Return the (X, Y) coordinate for the center point of the cell that contains the specified text.  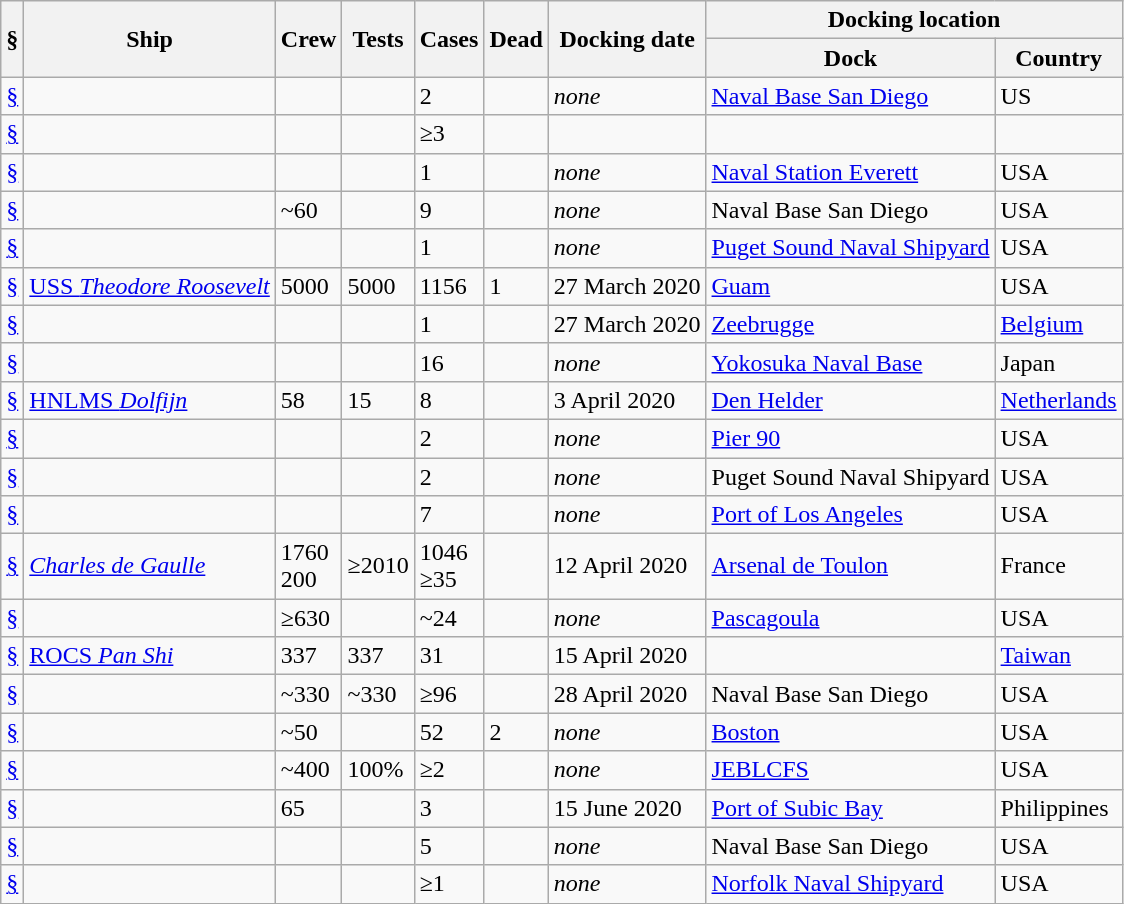
Boston (850, 732)
Zeebrugge (850, 324)
Netherlands (1058, 400)
Japan (1058, 362)
Docking date (627, 39)
JEBLCFS (850, 770)
Tests (378, 39)
≥2010 (378, 566)
16 (449, 362)
Naval Station Everett (850, 172)
15 April 2020 (627, 656)
USS Theodore Roosevelt (150, 286)
1046≥35 (449, 566)
~60 (308, 210)
HNLMS Dolfijn (150, 400)
7 (449, 515)
8 (449, 400)
~24 (449, 618)
≥3 (449, 134)
Philippines (1058, 808)
Port of Subic Bay (850, 808)
Charles de Gaulle (150, 566)
Ship (150, 39)
Den Helder (850, 400)
~400 (308, 770)
≥630 (308, 618)
15 June 2020 (627, 808)
9 (449, 210)
100% (378, 770)
65 (308, 808)
Port of Los Angeles (850, 515)
Guam (850, 286)
Pascagoula (850, 618)
France (1058, 566)
Belgium (1058, 324)
3 (449, 808)
28 April 2020 (627, 694)
Taiwan (1058, 656)
15 (378, 400)
~50 (308, 732)
≥2 (449, 770)
ROCS Pan Shi (150, 656)
52 (449, 732)
Docking location (914, 20)
3 April 2020 (627, 400)
Country (1058, 58)
1156 (449, 286)
US (1058, 96)
Crew (308, 39)
58 (308, 400)
12 April 2020 (627, 566)
1760200 (308, 566)
5 (449, 846)
Arsenal de Toulon (850, 566)
Dock (850, 58)
Cases (449, 39)
Yokosuka Naval Base (850, 362)
≥96 (449, 694)
Norfolk Naval Shipyard (850, 884)
Dead (516, 39)
31 (449, 656)
≥1 (449, 884)
Pier 90 (850, 438)
